From the cell containing the given text, extract its center point as (x, y) coordinate. 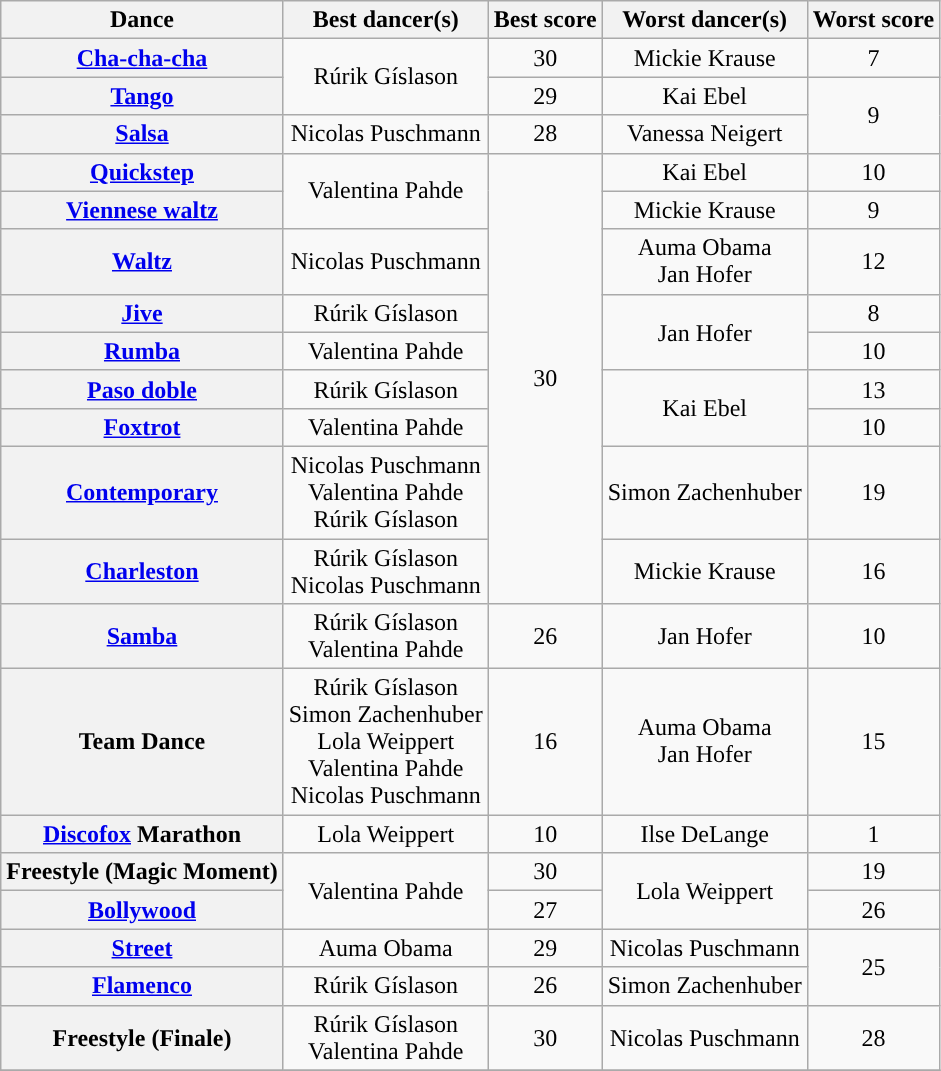
Cha-cha-cha (142, 58)
Rúrik GíslasonNicolas Puschmann (386, 570)
Paso doble (142, 389)
Contemporary (142, 492)
Waltz (142, 262)
25 (874, 967)
27 (545, 910)
Tango (142, 96)
15 (874, 742)
Team Dance (142, 742)
Auma Obama (386, 948)
Worst dancer(s) (704, 20)
Worst score (874, 20)
Flamenco (142, 986)
13 (874, 389)
Street (142, 948)
8 (874, 313)
Dance (142, 20)
Samba (142, 636)
Jive (142, 313)
Salsa (142, 134)
7 (874, 58)
Ilse DeLange (704, 834)
Freestyle (Finale) (142, 1038)
Bollywood (142, 910)
Vanessa Neigert (704, 134)
12 (874, 262)
Viennese waltz (142, 210)
Charleston (142, 570)
Best score (545, 20)
Discofox Marathon (142, 834)
Freestyle (Magic Moment) (142, 872)
Quickstep (142, 172)
1 (874, 834)
Best dancer(s) (386, 20)
Rumba (142, 351)
Nicolas PuschmannValentina PahdeRúrik Gíslason (386, 492)
Foxtrot (142, 427)
Rúrik GíslasonSimon ZachenhuberLola WeippertValentina PahdeNicolas Puschmann (386, 742)
